Search for the cell housing the specified text and yield its (x, y) center coordinate. 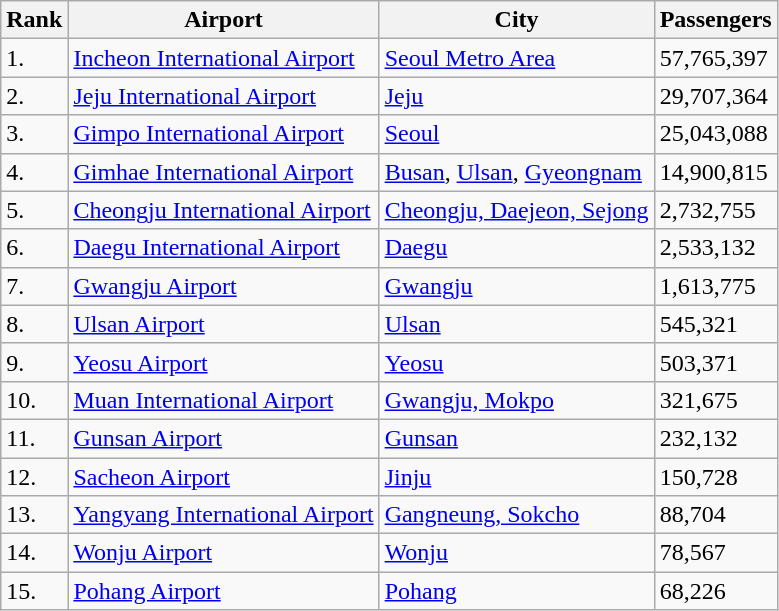
Rank (34, 20)
12. (34, 477)
6. (34, 248)
150,728 (716, 477)
Ulsan Airport (224, 324)
545,321 (716, 324)
14,900,815 (716, 172)
Wonju (516, 553)
5. (34, 210)
78,567 (716, 553)
232,132 (716, 438)
Gangneung, Sokcho (516, 515)
Gimpo International Airport (224, 134)
4. (34, 172)
Gwangju (516, 286)
25,043,088 (716, 134)
Yeosu (516, 362)
Incheon International Airport (224, 58)
Daegu International Airport (224, 248)
7. (34, 286)
2. (34, 96)
2,533,132 (716, 248)
Sacheon Airport (224, 477)
13. (34, 515)
Gunsan (516, 438)
Jeju (516, 96)
City (516, 20)
14. (34, 553)
Yangyang International Airport (224, 515)
503,371 (716, 362)
Gunsan Airport (224, 438)
1. (34, 58)
10. (34, 400)
Wonju Airport (224, 553)
11. (34, 438)
Seoul Metro Area (516, 58)
Gimhae International Airport (224, 172)
Cheongju, Daejeon, Sejong (516, 210)
9. (34, 362)
15. (34, 591)
29,707,364 (716, 96)
1,613,775 (716, 286)
Jinju (516, 477)
321,675 (716, 400)
Busan, Ulsan, Gyeongnam (516, 172)
2,732,755 (716, 210)
Gwangju, Mokpo (516, 400)
Yeosu Airport (224, 362)
Jeju International Airport (224, 96)
3. (34, 134)
57,765,397 (716, 58)
8. (34, 324)
Pohang (516, 591)
Ulsan (516, 324)
Daegu (516, 248)
Gwangju Airport (224, 286)
Pohang Airport (224, 591)
Cheongju International Airport (224, 210)
Passengers (716, 20)
88,704 (716, 515)
Airport (224, 20)
Muan International Airport (224, 400)
68,226 (716, 591)
Seoul (516, 134)
